Detect which cell encompasses the target text, then output its (X, Y) center coordinate. 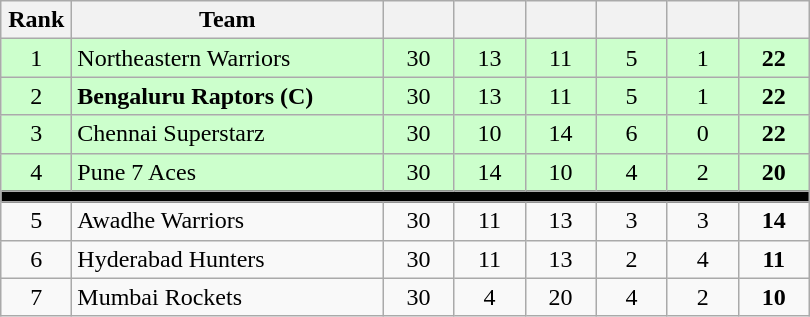
Bengaluru Raptors (C) (228, 96)
Awadhe Warriors (228, 221)
Team (228, 20)
0 (702, 134)
7 (36, 297)
Hyderabad Hunters (228, 259)
Chennai Superstarz (228, 134)
Northeastern Warriors (228, 58)
Mumbai Rockets (228, 297)
Pune 7 Aces (228, 172)
Rank (36, 20)
